From the cell containing the given text, extract its center point as (X, Y) coordinate. 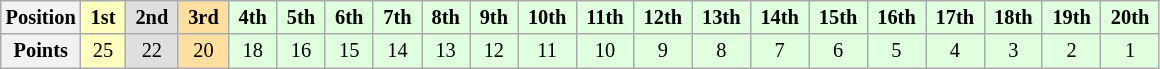
12th (663, 17)
2nd (152, 17)
4 (955, 51)
19th (1071, 17)
7 (779, 51)
18th (1013, 17)
9 (663, 51)
5th (301, 17)
2 (1071, 51)
22 (152, 51)
10 (604, 51)
3 (1013, 51)
25 (104, 51)
7th (397, 17)
13 (446, 51)
3rd (203, 17)
1 (1130, 51)
18 (253, 51)
11th (604, 17)
1st (104, 17)
5 (896, 51)
Position (41, 17)
8th (446, 17)
6 (838, 51)
13th (721, 17)
Points (41, 51)
12 (494, 51)
16 (301, 51)
17th (955, 17)
4th (253, 17)
15 (349, 51)
8 (721, 51)
14 (397, 51)
10th (547, 17)
14th (779, 17)
6th (349, 17)
20 (203, 51)
20th (1130, 17)
9th (494, 17)
15th (838, 17)
16th (896, 17)
11 (547, 51)
